From the cell containing the given text, extract its center point as (x, y) coordinate. 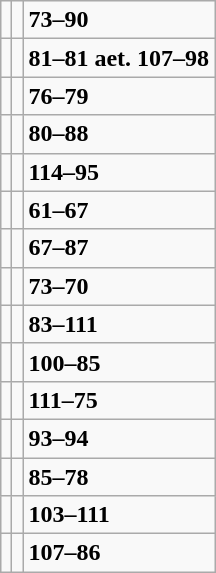
80–88 (119, 134)
111–75 (119, 400)
73–70 (119, 286)
114–95 (119, 172)
100–85 (119, 362)
61–67 (119, 210)
93–94 (119, 438)
85–78 (119, 477)
81–81 aet. 107–98 (119, 58)
76–79 (119, 96)
103–111 (119, 515)
83–111 (119, 324)
67–87 (119, 248)
107–86 (119, 553)
73–90 (119, 20)
